Provide the (x, y) coordinate of the cell's center where the given text is located.  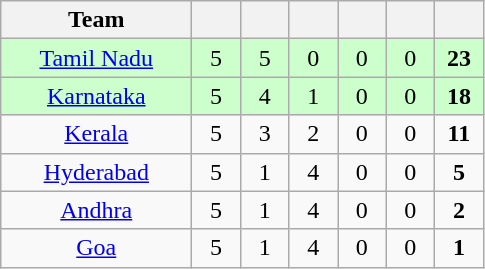
18 (460, 96)
23 (460, 58)
Kerala (96, 134)
11 (460, 134)
Karnataka (96, 96)
Tamil Nadu (96, 58)
3 (264, 134)
Andhra (96, 210)
Hyderabad (96, 172)
Team (96, 20)
Goa (96, 248)
